Locate the cell with the specified text and output its [x, y] center coordinate. 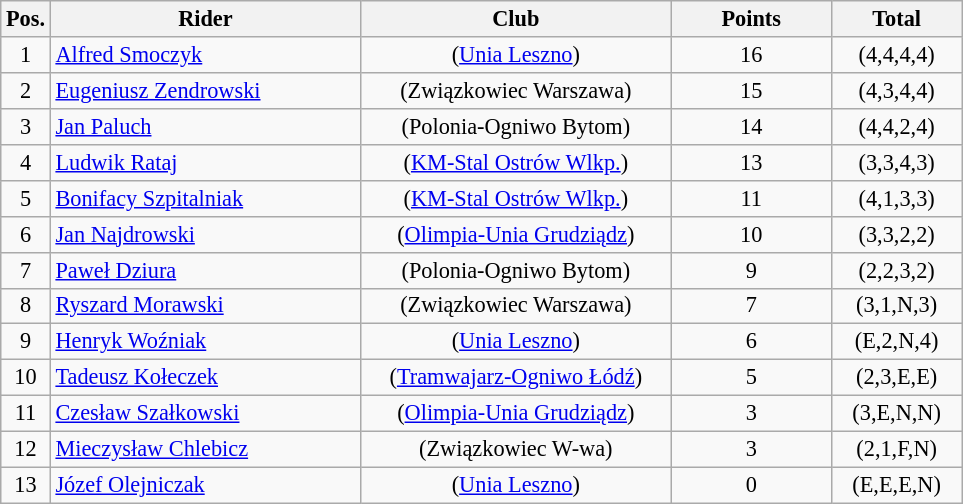
(3,3,4,3) [896, 162]
8 [26, 306]
(2,3,E,E) [896, 378]
Club [516, 19]
Alfred Smoczyk [205, 55]
(4,4,2,4) [896, 126]
Ryszard Morawski [205, 306]
(3,E,N,N) [896, 414]
(Związkowiec W-wa) [516, 450]
(Tramwajarz-Ogniwo Łódź) [516, 378]
Józef Olejniczak [205, 485]
Mieczysław Chlebicz [205, 450]
Tadeusz Kołeczek [205, 378]
Ludwik Rataj [205, 162]
(E,E,E,N) [896, 485]
Pos. [26, 19]
0 [751, 485]
(E,2,N,4) [896, 342]
Rider [205, 19]
Czesław Szałkowski [205, 414]
Bonifacy Szpitalniak [205, 198]
16 [751, 55]
Eugeniusz Zendrowski [205, 90]
14 [751, 126]
(4,1,3,3) [896, 198]
(4,4,4,4) [896, 55]
2 [26, 90]
(4,3,4,4) [896, 90]
1 [26, 55]
Total [896, 19]
(2,2,3,2) [896, 270]
(2,1,F,N) [896, 450]
Jan Paluch [205, 126]
Paweł Dziura [205, 270]
4 [26, 162]
Points [751, 19]
(3,3,2,2) [896, 234]
(3,1,N,3) [896, 306]
12 [26, 450]
Henryk Woźniak [205, 342]
15 [751, 90]
Jan Najdrowski [205, 234]
